Find where the given text appears and provide that cell's center as [x, y] coordinate. 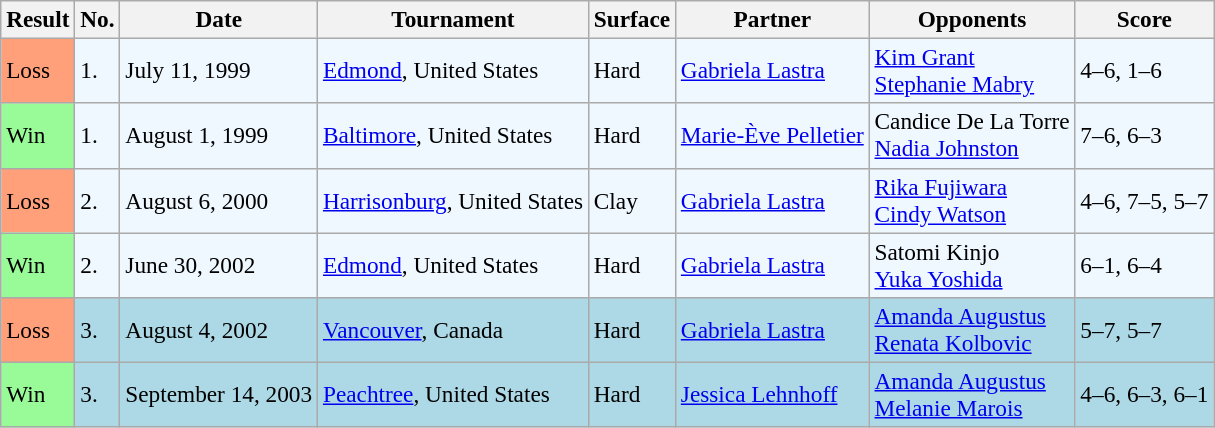
August 4, 2002 [219, 330]
6–1, 6–4 [1144, 264]
Tournament [454, 19]
Marie-Ève Pelletier [772, 136]
7–6, 6–3 [1144, 136]
4–6, 6–3, 6–1 [1144, 394]
No. [98, 19]
June 30, 2002 [219, 264]
Kim Grant Stephanie Mabry [972, 70]
Partner [772, 19]
August 1, 1999 [219, 136]
Peachtree, United States [454, 394]
Baltimore, United States [454, 136]
Date [219, 19]
Amanda Augustus Renata Kolbovic [972, 330]
Candice De La Torre Nadia Johnston [972, 136]
Satomi Kinjo Yuka Yoshida [972, 264]
Amanda Augustus Melanie Marois [972, 394]
August 6, 2000 [219, 200]
Surface [632, 19]
Jessica Lehnhoff [772, 394]
Result [38, 19]
Harrisonburg, United States [454, 200]
July 11, 1999 [219, 70]
Clay [632, 200]
September 14, 2003 [219, 394]
5–7, 5–7 [1144, 330]
4–6, 7–5, 5–7 [1144, 200]
Rika Fujiwara Cindy Watson [972, 200]
4–6, 1–6 [1144, 70]
Vancouver, Canada [454, 330]
Score [1144, 19]
Opponents [972, 19]
